Detect which cell encompasses the target text, then output its (X, Y) center coordinate. 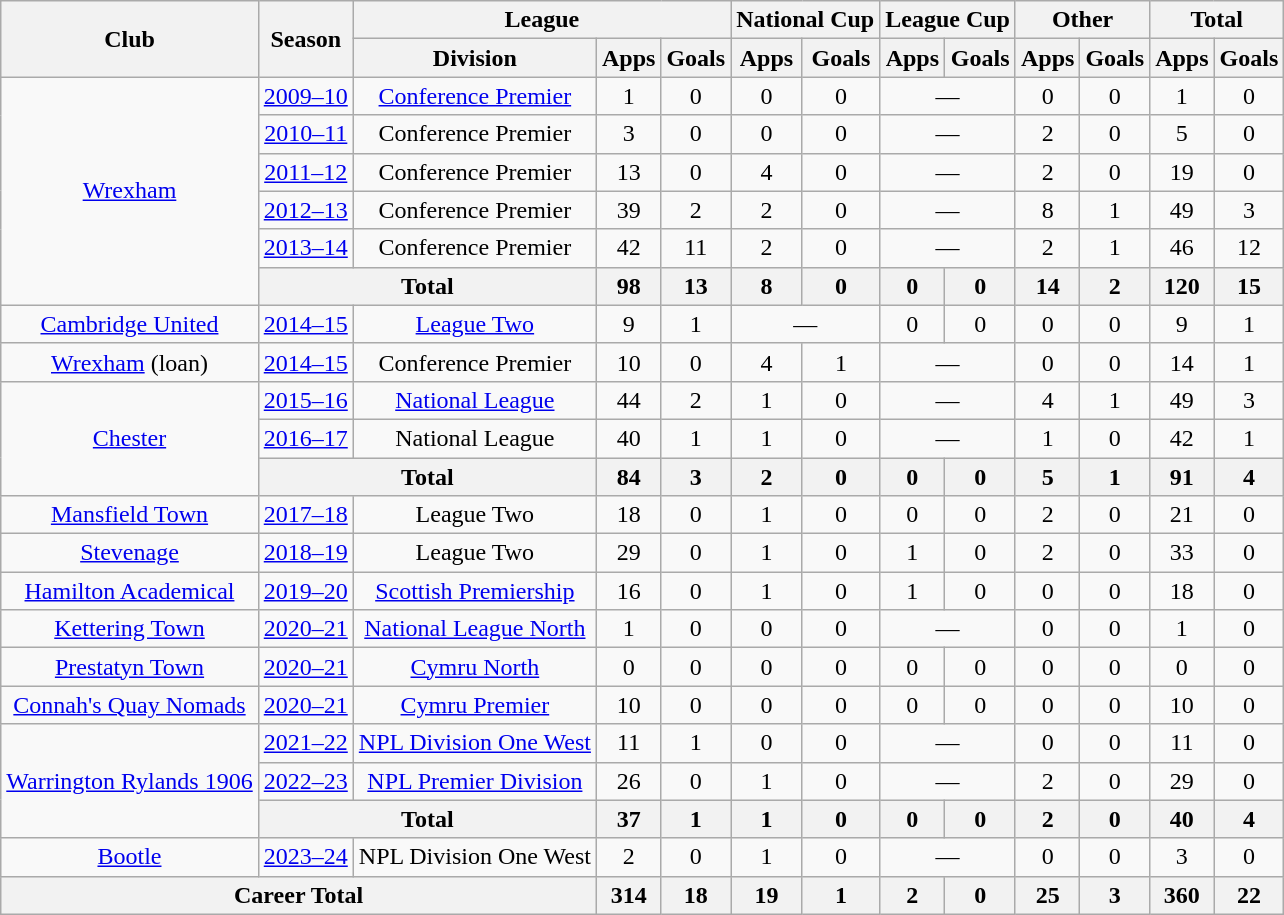
33 (1182, 553)
37 (628, 819)
Connah's Quay Nomads (130, 705)
Hamilton Academical (130, 591)
Kettering Town (130, 629)
Cymru North (474, 667)
98 (628, 286)
2018–19 (306, 553)
Prestatyn Town (130, 667)
2009–10 (306, 96)
Chester (130, 438)
Bootle (130, 857)
Mansfield Town (130, 515)
Season (306, 39)
2015–16 (306, 400)
National League North (474, 629)
Career Total (299, 895)
NPL Premier Division (474, 781)
84 (628, 477)
22 (1249, 895)
46 (1182, 248)
21 (1182, 515)
2022–23 (306, 781)
26 (628, 781)
League (542, 20)
360 (1182, 895)
39 (628, 210)
2012–13 (306, 210)
314 (628, 895)
Warrington Rylands 1906 (130, 781)
2019–20 (306, 591)
2021–22 (306, 743)
Wrexham (loan) (130, 362)
15 (1249, 286)
2016–17 (306, 438)
Stevenage (130, 553)
Division (474, 58)
Club (130, 39)
2017–18 (306, 515)
League Cup (948, 20)
91 (1182, 477)
44 (628, 400)
Wrexham (130, 191)
Cambridge United (130, 324)
25 (1047, 895)
2013–14 (306, 248)
2010–11 (306, 134)
Scottish Premiership (474, 591)
12 (1249, 248)
Other (1082, 20)
Cymru Premier (474, 705)
2023–24 (306, 857)
120 (1182, 286)
National Cup (806, 20)
2011–12 (306, 172)
16 (628, 591)
